Provide the (x, y) coordinate of the cell's center where the given text is located.  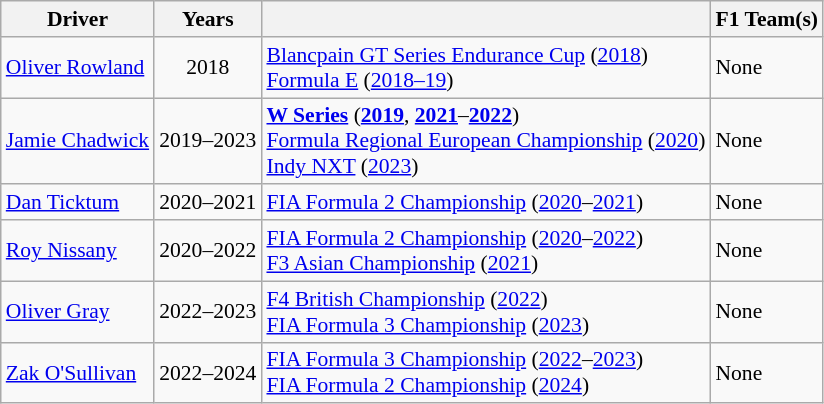
Roy Nissany (78, 250)
2019–2023 (208, 142)
2020–2021 (208, 203)
F4 British Championship (2022)FIA Formula 3 Championship (2023) (486, 312)
Oliver Gray (78, 312)
Dan Ticktum (78, 203)
W Series (2019, 2021–2022)Formula Regional European Championship (2020)Indy NXT (2023) (486, 142)
2018 (208, 68)
F1 Team(s) (766, 19)
FIA Formula 2 Championship (2020–2022)F3 Asian Championship (2021) (486, 250)
FIA Formula 3 Championship (2022–2023)FIA Formula 2 Championship (2024) (486, 372)
2022–2024 (208, 372)
Zak O'Sullivan (78, 372)
2020–2022 (208, 250)
Oliver Rowland (78, 68)
Jamie Chadwick (78, 142)
Blancpain GT Series Endurance Cup (2018)Formula E (2018–19) (486, 68)
Years (208, 19)
Driver (78, 19)
FIA Formula 2 Championship (2020–2021) (486, 203)
2022–2023 (208, 312)
